For the text-containing cell, return its midpoint in (X, Y) coordinate format. 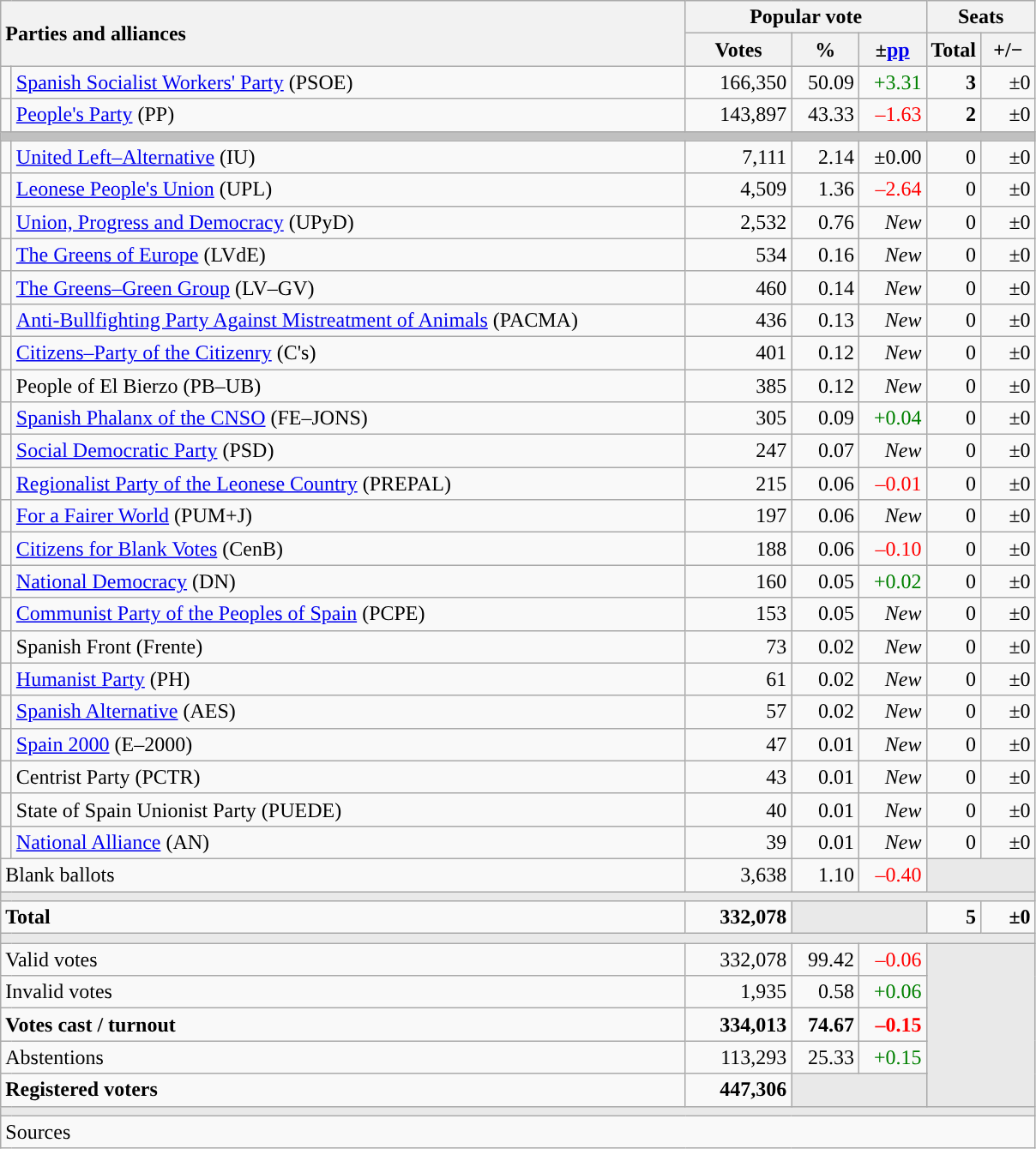
Votes (738, 50)
–1.63 (892, 115)
+/− (1009, 50)
Abstentions (343, 1057)
0.13 (825, 320)
7,111 (738, 157)
–0.06 (892, 960)
Social Democratic Party (PSD) (348, 451)
United Left–Alternative (IU) (348, 157)
401 (738, 352)
+0.02 (892, 581)
40 (738, 809)
–0.15 (892, 1025)
Parties and alliances (343, 33)
160 (738, 581)
The Greens–Green Group (LV–GV) (348, 287)
Spanish Alternative (AES) (348, 712)
113,293 (738, 1057)
0.14 (825, 287)
State of Spain Unionist Party (PUEDE) (348, 809)
Anti-Bullfighting Party Against Mistreatment of Animals (PACMA) (348, 320)
% (825, 50)
73 (738, 647)
4,509 (738, 189)
People's Party (PP) (348, 115)
Communist Party of the Peoples of Spain (PCPE) (348, 614)
Blank ballots (343, 875)
1.10 (825, 875)
197 (738, 516)
Leonese People's Union (UPL) (348, 189)
3 (954, 82)
Humanist Party (PH) (348, 679)
Invalid votes (343, 992)
National Alliance (AN) (348, 842)
61 (738, 679)
+3.31 (892, 82)
99.42 (825, 960)
Votes cast / turnout (343, 1025)
+0.06 (892, 992)
1,935 (738, 992)
0.07 (825, 451)
57 (738, 712)
143,897 (738, 115)
Regionalist Party of the Leonese Country (PREPAL) (348, 484)
Spain 2000 (E–2000) (348, 744)
2.14 (825, 157)
Spanish Socialist Workers' Party (PSOE) (348, 82)
215 (738, 484)
–0.40 (892, 875)
385 (738, 385)
Popular vote (806, 17)
43 (738, 777)
447,306 (738, 1090)
Spanish Phalanx of the CNSO (FE–JONS) (348, 418)
0.16 (825, 255)
25.33 (825, 1057)
Spanish Front (Frente) (348, 647)
2,532 (738, 222)
±0.00 (892, 157)
5 (954, 917)
534 (738, 255)
–0.10 (892, 549)
43.33 (825, 115)
39 (738, 842)
0.09 (825, 418)
2 (954, 115)
47 (738, 744)
Valid votes (343, 960)
305 (738, 418)
Seats (981, 17)
People of El Bierzo (PB–UB) (348, 385)
Union, Progress and Democracy (UPyD) (348, 222)
+0.04 (892, 418)
153 (738, 614)
–2.64 (892, 189)
247 (738, 451)
74.67 (825, 1025)
Citizens for Blank Votes (CenB) (348, 549)
The Greens of Europe (LVdE) (348, 255)
National Democracy (DN) (348, 581)
1.36 (825, 189)
Sources (518, 1132)
188 (738, 549)
For a Fairer World (PUM+J) (348, 516)
436 (738, 320)
166,350 (738, 82)
334,013 (738, 1025)
Citizens–Party of the Citizenry (C's) (348, 352)
±pp (892, 50)
+0.15 (892, 1057)
–0.01 (892, 484)
50.09 (825, 82)
Registered voters (343, 1090)
3,638 (738, 875)
0.58 (825, 992)
0.76 (825, 222)
460 (738, 287)
Centrist Party (PCTR) (348, 777)
